Locate the cell with the specified text and output its [x, y] center coordinate. 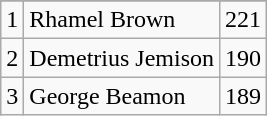
2 [12, 58]
Rhamel Brown [122, 20]
Demetrius Jemison [122, 58]
190 [244, 58]
189 [244, 96]
George Beamon [122, 96]
1 [12, 20]
221 [244, 20]
3 [12, 96]
